Detect which cell encompasses the target text, then output its (X, Y) center coordinate. 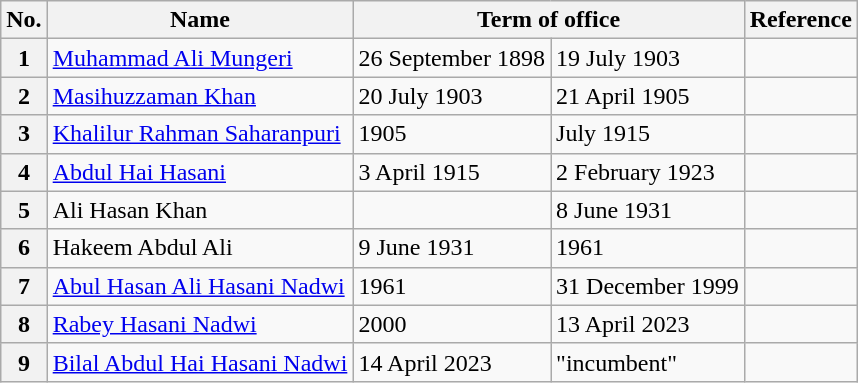
Abdul Hai Hasani (200, 172)
July 1915 (648, 134)
7 (24, 286)
19 July 1903 (648, 58)
2 February 1923 (648, 172)
3 (24, 134)
Rabey Hasani Nadwi (200, 324)
9 June 1931 (452, 248)
Khalilur Rahman Saharanpuri (200, 134)
Abul Hasan Ali Hasani Nadwi (200, 286)
1905 (452, 134)
5 (24, 210)
Masihuzzaman Khan (200, 96)
6 (24, 248)
1 (24, 58)
Bilal Abdul Hai Hasani Nadwi (200, 362)
Reference (800, 20)
13 April 2023 (648, 324)
31 December 1999 (648, 286)
20 July 1903 (452, 96)
2 (24, 96)
Muhammad Ali Mungeri (200, 58)
8 (24, 324)
3 April 1915 (452, 172)
Term of office (548, 20)
Hakeem Abdul Ali (200, 248)
"incumbent" (648, 362)
2000 (452, 324)
8 June 1931 (648, 210)
4 (24, 172)
26 September 1898 (452, 58)
21 April 1905 (648, 96)
14 April 2023 (452, 362)
Name (200, 20)
Ali Hasan Khan (200, 210)
9 (24, 362)
No. (24, 20)
